Provide the (X, Y) coordinate of the cell's center where the given text is located.  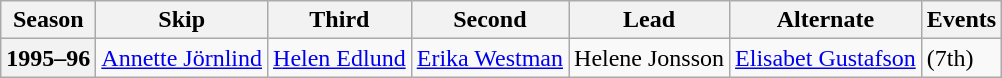
Elisabet Gustafson (826, 58)
Second (490, 20)
Helene Jonsson (650, 58)
1995–96 (48, 58)
Events (961, 20)
(7th) (961, 58)
Lead (650, 20)
Erika Westman (490, 58)
Alternate (826, 20)
Helen Edlund (340, 58)
Skip (182, 20)
Third (340, 20)
Season (48, 20)
Annette Jörnlind (182, 58)
